Return the (x, y) coordinate for the center point of the cell that contains the specified text.  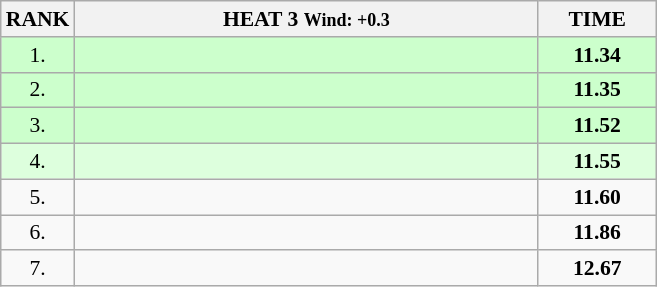
11.86 (597, 233)
2. (38, 90)
RANK (38, 19)
HEAT 3 Wind: +0.3 (306, 19)
11.55 (597, 162)
1. (38, 55)
7. (38, 269)
11.34 (597, 55)
11.52 (597, 126)
TIME (597, 19)
5. (38, 197)
12.67 (597, 269)
11.60 (597, 197)
6. (38, 233)
11.35 (597, 90)
3. (38, 126)
4. (38, 162)
